Detect which cell encompasses the target text, then output its (X, Y) center coordinate. 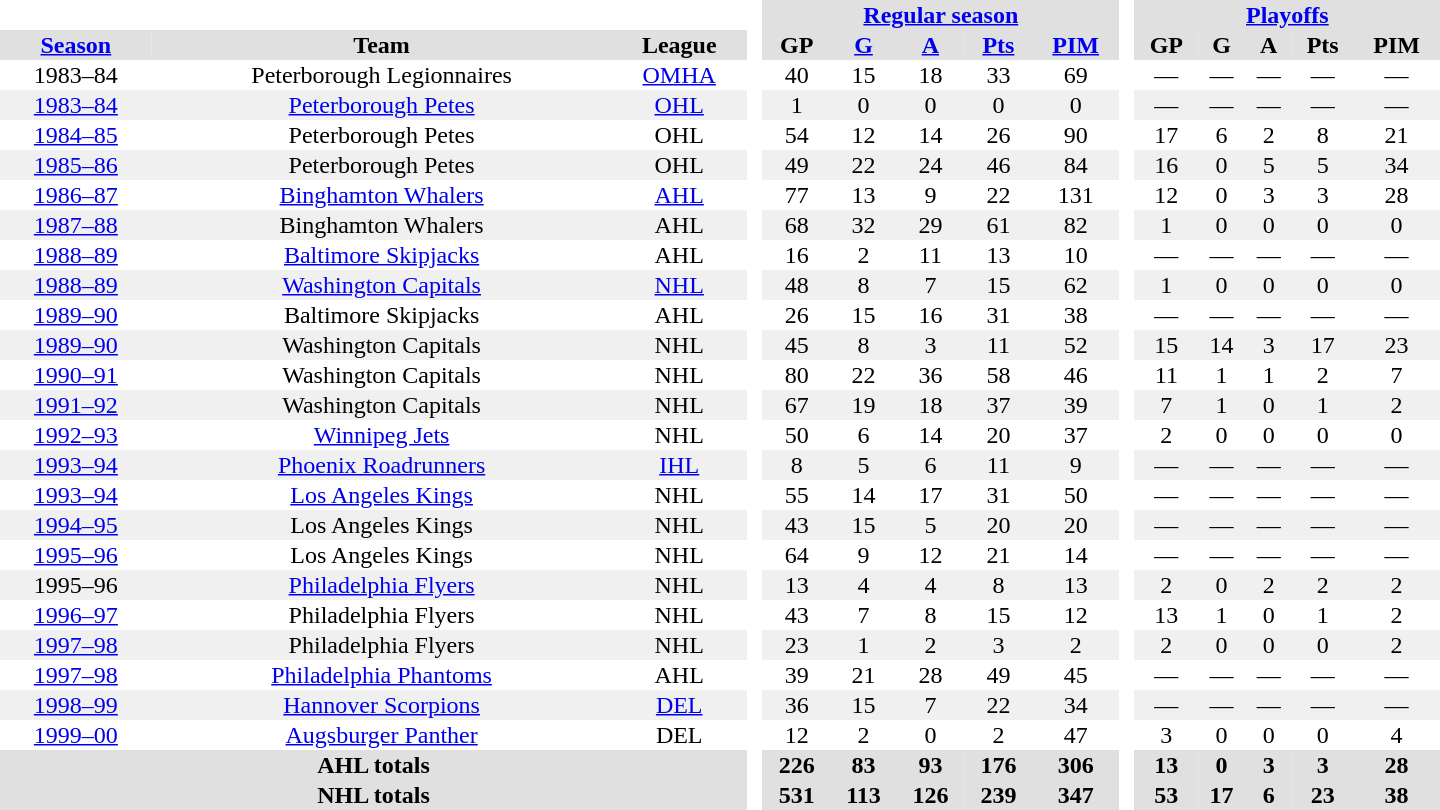
126 (930, 795)
Peterborough Legionnaires (382, 75)
1990–91 (76, 375)
1987–88 (76, 225)
IHL (678, 465)
40 (797, 75)
77 (797, 195)
Philadelphia Phantoms (382, 675)
54 (797, 135)
Team (382, 45)
84 (1076, 165)
55 (797, 495)
Playoffs (1288, 15)
Phoenix Roadrunners (382, 465)
64 (797, 555)
League (678, 45)
1992–93 (76, 435)
93 (930, 765)
1984–85 (76, 135)
Regular season (941, 15)
306 (1076, 765)
67 (797, 405)
90 (1076, 135)
32 (864, 225)
33 (998, 75)
53 (1166, 795)
1998–99 (76, 705)
68 (797, 225)
52 (1076, 345)
1991–92 (76, 405)
1996–97 (76, 615)
Augsburger Panther (382, 735)
Season (76, 45)
29 (930, 225)
Winnipeg Jets (382, 435)
48 (797, 285)
62 (1076, 285)
1986–87 (76, 195)
531 (797, 795)
80 (797, 375)
131 (1076, 195)
NHL totals (374, 795)
176 (998, 765)
AHL totals (374, 765)
47 (1076, 735)
61 (998, 225)
239 (998, 795)
69 (1076, 75)
10 (1076, 255)
82 (1076, 225)
Hannover Scorpions (382, 705)
58 (998, 375)
1985–86 (76, 165)
1999–00 (76, 735)
24 (930, 165)
OMHA (678, 75)
1994–95 (76, 525)
19 (864, 405)
113 (864, 795)
347 (1076, 795)
83 (864, 765)
226 (797, 765)
